Scan for the cell matching the given text and deliver its [X, Y] coordinate at center. 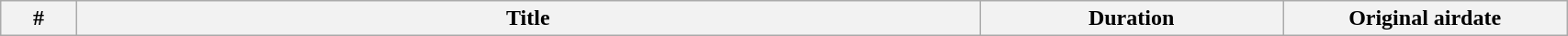
Duration [1132, 18]
Original airdate [1426, 18]
Title [527, 18]
# [39, 18]
